Detect which cell encompasses the target text, then output its (X, Y) center coordinate. 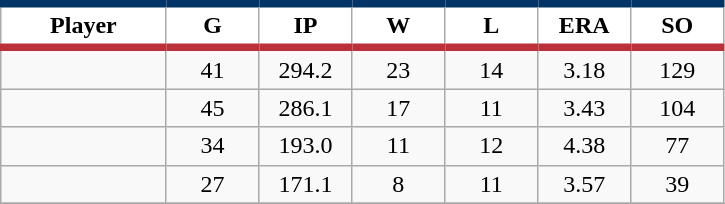
14 (492, 68)
41 (212, 68)
12 (492, 146)
G (212, 26)
23 (398, 68)
129 (678, 68)
W (398, 26)
3.57 (584, 184)
193.0 (306, 146)
SO (678, 26)
ERA (584, 26)
39 (678, 184)
17 (398, 108)
8 (398, 184)
3.43 (584, 108)
45 (212, 108)
294.2 (306, 68)
4.38 (584, 146)
27 (212, 184)
3.18 (584, 68)
104 (678, 108)
L (492, 26)
77 (678, 146)
171.1 (306, 184)
IP (306, 26)
34 (212, 146)
Player (84, 26)
286.1 (306, 108)
